Scan for the cell matching the given text and deliver its [x, y] coordinate at center. 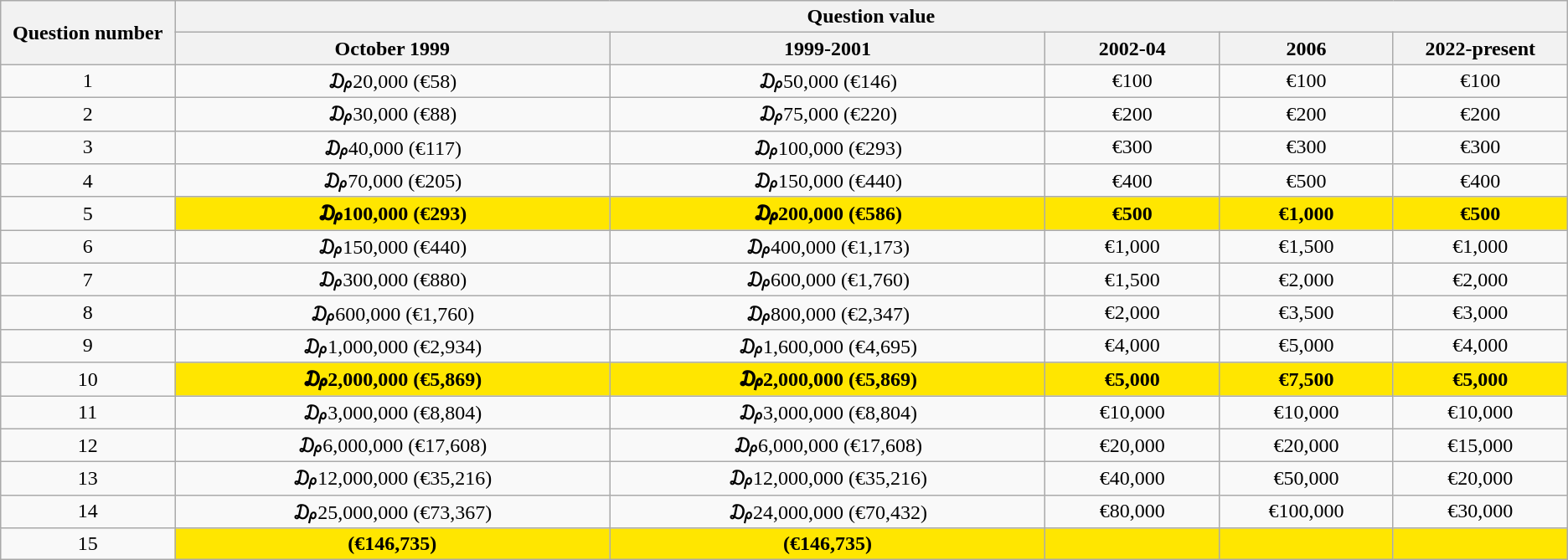
9 [88, 346]
6 [88, 247]
₯800,000 (€2,347) [828, 313]
₯24,000,000 (€70,432) [828, 511]
€30,000 [1480, 511]
8 [88, 313]
₯40,000 (€117) [393, 147]
₯1,600,000 (€4,695) [828, 346]
₯300,000 (€880) [393, 280]
₯50,000 (€146) [828, 81]
Question value [871, 17]
11 [88, 412]
₯20,000 (€58) [393, 81]
2 [88, 114]
₯70,000 (€205) [393, 181]
€80,000 [1132, 511]
€3,500 [1307, 313]
₯30,000 (€88) [393, 114]
€3,000 [1480, 313]
7 [88, 280]
2022-present [1480, 49]
€100,000 [1307, 511]
€40,000 [1132, 479]
October 1999 [393, 49]
₯200,000 (€586) [828, 213]
2002-04 [1132, 49]
4 [88, 181]
1 [88, 81]
€7,500 [1307, 379]
Question number [88, 33]
€50,000 [1307, 479]
15 [88, 544]
2006 [1307, 49]
3 [88, 147]
₯75,000 (€220) [828, 114]
€15,000 [1480, 445]
₯25,000,000 (€73,367) [393, 511]
12 [88, 445]
₯400,000 (€1,173) [828, 247]
₯1,000,000 (€2,934) [393, 346]
13 [88, 479]
14 [88, 511]
1999-2001 [828, 49]
5 [88, 213]
10 [88, 379]
